Scan for the cell matching the given text and deliver its (X, Y) coordinate at center. 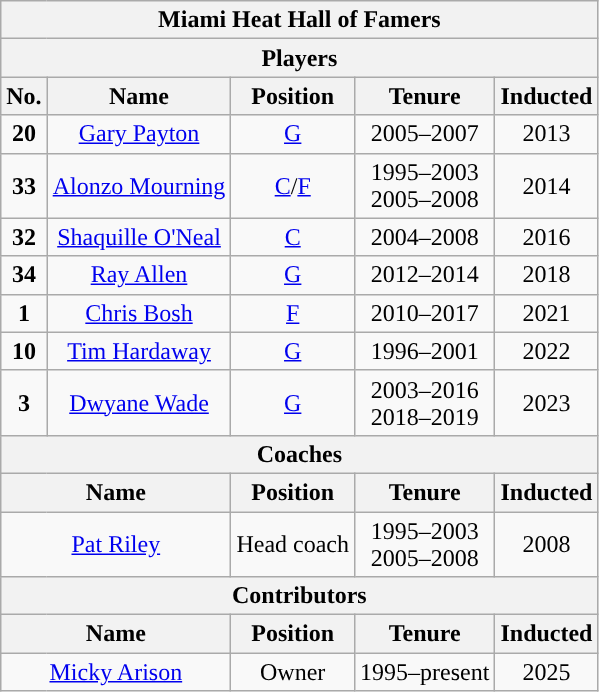
Chris Bosh (139, 313)
10 (24, 351)
34 (24, 275)
C (293, 237)
No. (24, 96)
Owner (293, 672)
Players (300, 58)
Dwyane Wade (139, 402)
1996–2001 (425, 351)
Pat Riley (116, 544)
F (293, 313)
2008 (546, 544)
3 (24, 402)
Micky Arison (116, 672)
1 (24, 313)
20 (24, 134)
2003–20162018–2019 (425, 402)
2025 (546, 672)
2018 (546, 275)
Head coach (293, 544)
Miami Heat Hall of Famers (300, 20)
2023 (546, 402)
Ray Allen (139, 275)
2012–2014 (425, 275)
2005–2007 (425, 134)
2021 (546, 313)
Alonzo Mourning (139, 186)
1995–present (425, 672)
2013 (546, 134)
2022 (546, 351)
2014 (546, 186)
Tim Hardaway (139, 351)
Contributors (300, 596)
2010–2017 (425, 313)
Gary Payton (139, 134)
33 (24, 186)
Shaquille O'Neal (139, 237)
32 (24, 237)
C/F (293, 186)
Coaches (300, 454)
2004–2008 (425, 237)
2016 (546, 237)
